Return [X, Y] of the center of cell containing provided text 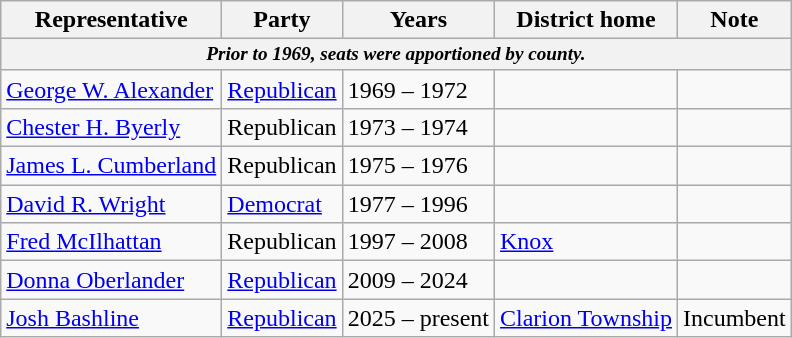
District home [586, 20]
George W. Alexander [112, 89]
Chester H. Byerly [112, 128]
Party [282, 20]
1973 – 1974 [418, 128]
Josh Bashline [112, 318]
Fred McIlhattan [112, 242]
1969 – 1972 [418, 89]
David R. Wright [112, 204]
Years [418, 20]
Note [734, 20]
2025 – present [418, 318]
Knox [586, 242]
Representative [112, 20]
Clarion Township [586, 318]
James L. Cumberland [112, 166]
Democrat [282, 204]
Donna Oberlander [112, 280]
Prior to 1969, seats were apportioned by county. [396, 55]
1975 – 1976 [418, 166]
2009 – 2024 [418, 280]
1977 – 1996 [418, 204]
1997 – 2008 [418, 242]
Incumbent [734, 318]
